For the text-containing cell, return its midpoint in [X, Y] coordinate format. 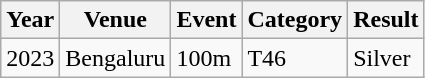
Bengaluru [116, 58]
Silver [386, 58]
Event [206, 20]
Result [386, 20]
100m [206, 58]
Venue [116, 20]
Year [30, 20]
2023 [30, 58]
T46 [295, 58]
Category [295, 20]
